Search for the cell housing the specified text and yield its [x, y] center coordinate. 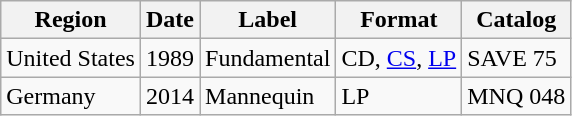
Catalog [516, 20]
MNQ 048 [516, 96]
Fundamental [268, 58]
SAVE 75 [516, 58]
Label [268, 20]
1989 [170, 58]
Format [399, 20]
Date [170, 20]
Germany [71, 96]
2014 [170, 96]
Region [71, 20]
United States [71, 58]
CD, CS, LP [399, 58]
Mannequin [268, 96]
LP [399, 96]
